Pinpoint the cell where the given text exists, returning its (X, Y) midpoint coordinate. 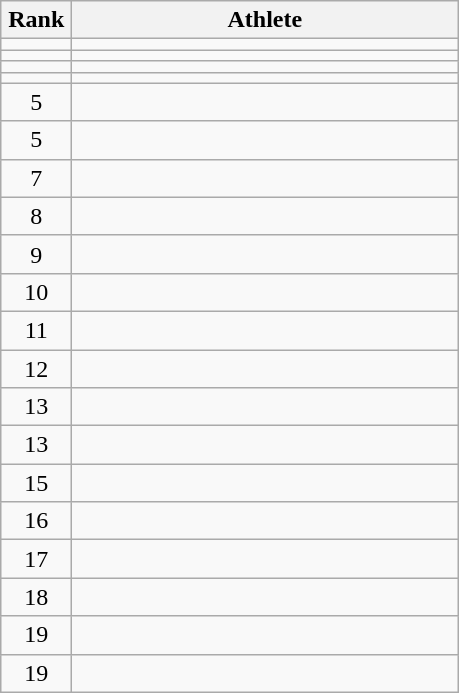
8 (36, 216)
12 (36, 369)
16 (36, 521)
11 (36, 330)
15 (36, 483)
18 (36, 597)
9 (36, 254)
10 (36, 292)
17 (36, 559)
Athlete (265, 20)
Rank (36, 20)
7 (36, 178)
